Find where the given text appears and provide that cell's center as (x, y) coordinate. 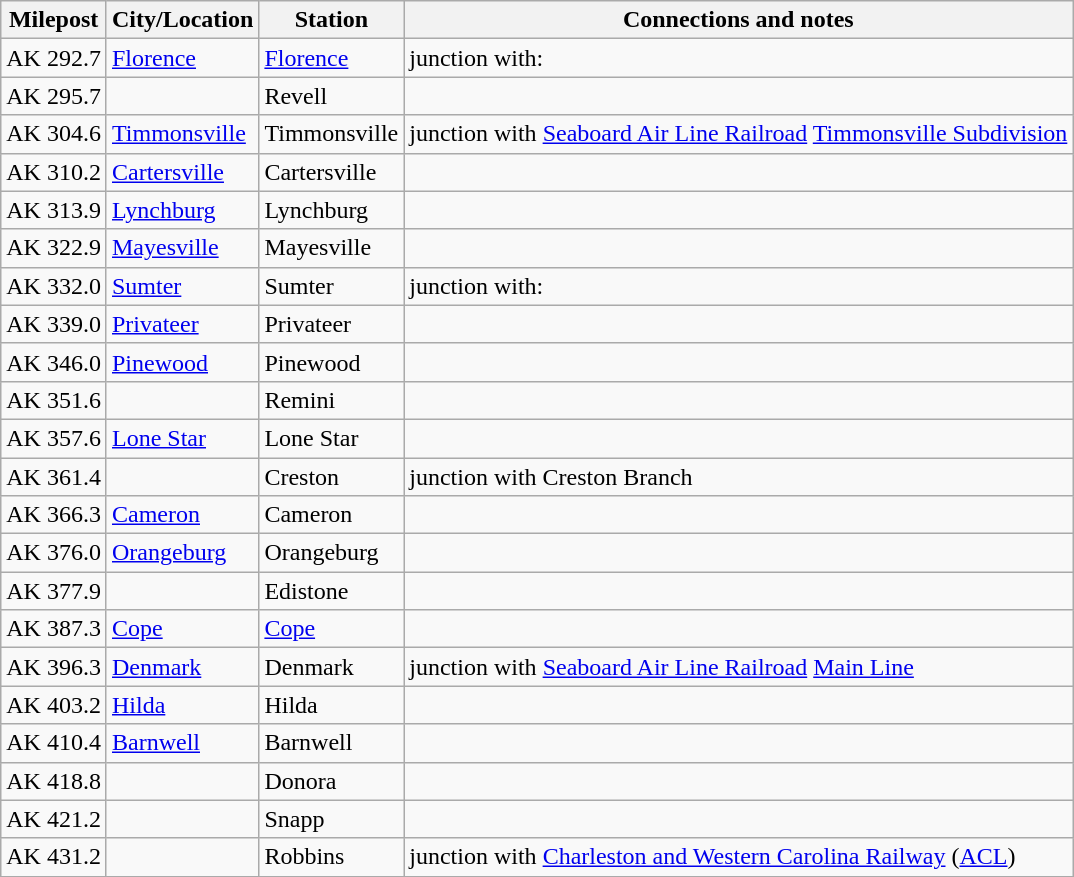
Robbins (332, 857)
AK 361.4 (54, 477)
City/Location (182, 20)
AK 339.0 (54, 324)
Milepost (54, 20)
AK 313.9 (54, 210)
AK 418.8 (54, 781)
AK 351.6 (54, 400)
junction with Seaboard Air Line Railroad Timmonsville Subdivision (738, 134)
AK 387.3 (54, 629)
Edistone (332, 591)
AK 332.0 (54, 286)
Creston (332, 477)
junction with Charleston and Western Carolina Railway (ACL) (738, 857)
AK 292.7 (54, 58)
Station (332, 20)
Revell (332, 96)
AK 366.3 (54, 515)
Donora (332, 781)
Snapp (332, 819)
AK 357.6 (54, 438)
junction with Seaboard Air Line Railroad Main Line (738, 667)
AK 310.2 (54, 172)
Connections and notes (738, 20)
AK 295.7 (54, 96)
AK 396.3 (54, 667)
AK 322.9 (54, 248)
AK 410.4 (54, 743)
AK 346.0 (54, 362)
AK 304.6 (54, 134)
AK 376.0 (54, 553)
AK 431.2 (54, 857)
AK 421.2 (54, 819)
AK 377.9 (54, 591)
Remini (332, 400)
junction with Creston Branch (738, 477)
AK 403.2 (54, 705)
